From the cell containing the given text, extract its center point as [x, y] coordinate. 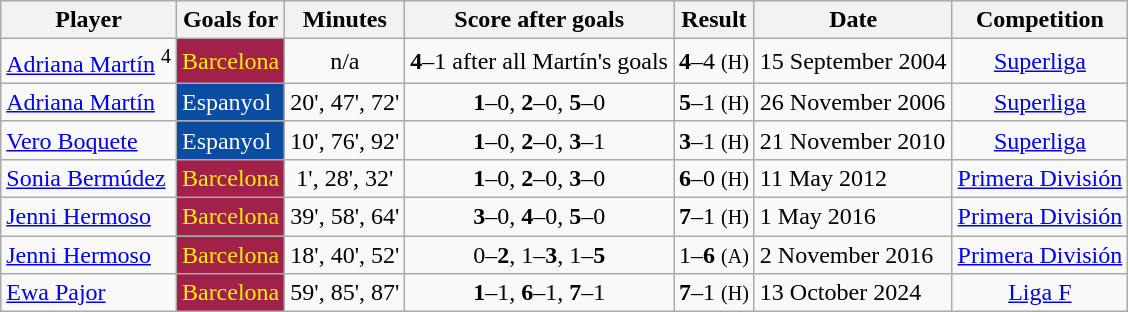
Ewa Pajor [89, 293]
5–1 (H) [714, 102]
20', 47', 72' [345, 102]
15 September 2004 [853, 62]
1 May 2016 [853, 217]
59', 85', 87' [345, 293]
21 November 2010 [853, 140]
39', 58', 64' [345, 217]
Result [714, 20]
Competition [1040, 20]
1–0, 2–0, 3–1 [540, 140]
4–4 (H) [714, 62]
11 May 2012 [853, 178]
Adriana Martín 4 [89, 62]
2 November 2016 [853, 255]
6–0 (H) [714, 178]
26 November 2006 [853, 102]
n/a [345, 62]
1–0, 2–0, 5–0 [540, 102]
Liga F [1040, 293]
Score after goals [540, 20]
18', 40', 52' [345, 255]
3–0, 4–0, 5–0 [540, 217]
Adriana Martín [89, 102]
Minutes [345, 20]
Sonia Bermúdez [89, 178]
3–1 (H) [714, 140]
4–1 after all Martín's goals [540, 62]
1–6 (A) [714, 255]
Date [853, 20]
0–2, 1–3, 1–5 [540, 255]
1–1, 6–1, 7–1 [540, 293]
Player [89, 20]
13 October 2024 [853, 293]
1', 28', 32' [345, 178]
Vero Boquete [89, 140]
10', 76', 92' [345, 140]
Goals for [230, 20]
1–0, 2–0, 3–0 [540, 178]
